Capture the cell that displays the provided text and extract its (X, Y) central coordinate. 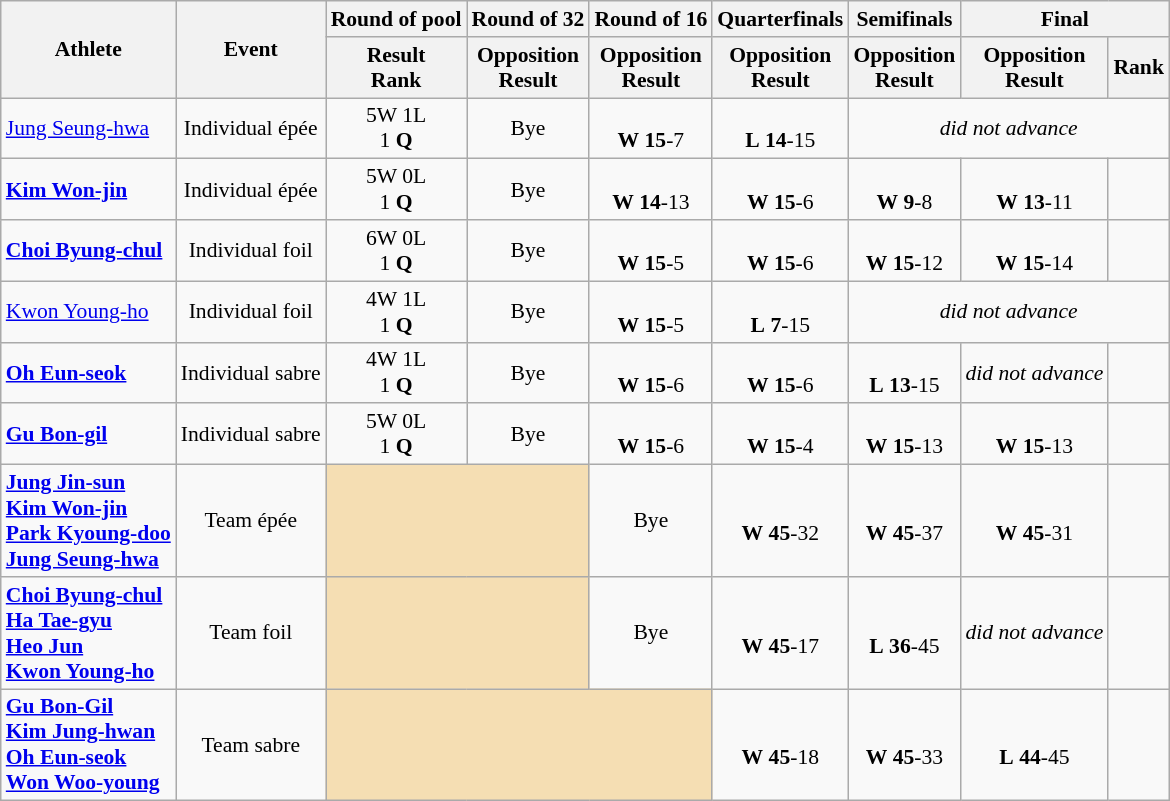
6W 0L 1 Q (396, 250)
Jung Seung-hwa (88, 128)
Jung Jin-sun Kim Won-jin Park Kyoung-doo Jung Seung-hwa (88, 521)
Team épée (251, 521)
W 45-32 (780, 521)
W 15-4 (780, 434)
ResultRank (396, 68)
Quarterfinals (780, 19)
W 15-12 (904, 250)
Round of 16 (650, 19)
L 13-15 (904, 372)
Team sabre (251, 745)
Choi Byung-chul Ha Tae-gyu Heo Jun Kwon Young-ho (88, 633)
L 7-15 (780, 312)
L 36-45 (904, 633)
Event (251, 50)
Semifinals (904, 19)
W 45-17 (780, 633)
Round of pool (396, 19)
W 45-33 (904, 745)
Round of 32 (528, 19)
Choi Byung-chul (88, 250)
Gu Bon-gil (88, 434)
W 13-11 (1034, 190)
W 9-8 (904, 190)
L 44-45 (1034, 745)
Gu Bon-Gil Kim Jung-hwan Oh Eun-seok Won Woo-young (88, 745)
Kwon Young-ho (88, 312)
Oh Eun-seok (88, 372)
W 45-18 (780, 745)
L 14-15 (780, 128)
W 45-37 (904, 521)
W 14-13 (650, 190)
W 15-14 (1034, 250)
Kim Won-jin (88, 190)
Team foil (251, 633)
Athlete (88, 50)
W 15-7 (650, 128)
5W 1L 1 Q (396, 128)
W 45-31 (1034, 521)
Final (1064, 19)
Rank (1138, 68)
